Scan for the cell matching the given text and deliver its [X, Y] coordinate at center. 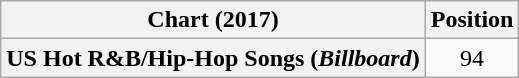
Position [472, 20]
US Hot R&B/Hip-Hop Songs (Billboard) [213, 58]
94 [472, 58]
Chart (2017) [213, 20]
